Locate the cell with the specified text and output its (X, Y) center coordinate. 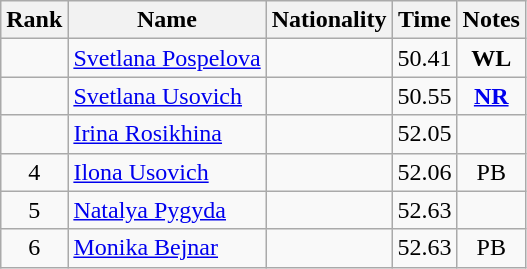
52.06 (424, 172)
NR (491, 96)
Name (167, 20)
Irina Rosikhina (167, 134)
6 (34, 248)
Rank (34, 20)
Ilona Usovich (167, 172)
50.55 (424, 96)
Svetlana Usovich (167, 96)
Natalya Pygyda (167, 210)
Notes (491, 20)
52.05 (424, 134)
WL (491, 58)
Time (424, 20)
50.41 (424, 58)
4 (34, 172)
5 (34, 210)
Monika Bejnar (167, 248)
Nationality (329, 20)
Svetlana Pospelova (167, 58)
